Return the [X, Y] coordinate for the center point of the cell that contains the specified text.  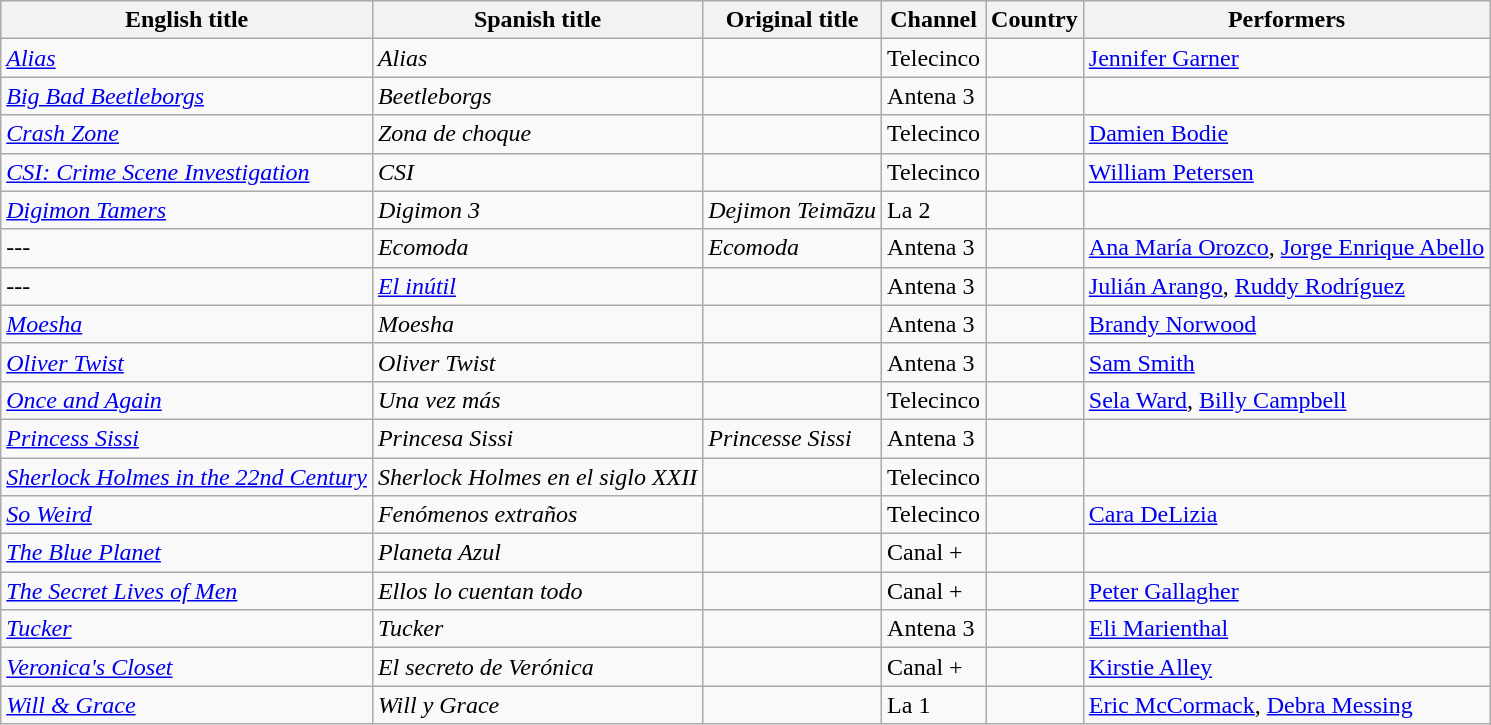
Original title [792, 20]
Digimon Tamers [187, 210]
Sela Ward, Billy Campbell [1286, 400]
Damien Bodie [1286, 134]
Brandy Norwood [1286, 324]
Fenómenos extraños [537, 515]
Cara DeLizia [1286, 515]
Peter Gallagher [1286, 591]
Country [1035, 20]
Kirstie Alley [1286, 667]
Sherlock Holmes in the 22nd Century [187, 477]
Digimon 3 [537, 210]
Sherlock Holmes en el siglo XXII [537, 477]
English title [187, 20]
Veronica's Closet [187, 667]
Channel [934, 20]
So Weird [187, 515]
CSI: Crime Scene Investigation [187, 172]
Zona de choque [537, 134]
Princesse Sissi [792, 438]
Performers [1286, 20]
William Petersen [1286, 172]
Crash Zone [187, 134]
Princess Sissi [187, 438]
Once and Again [187, 400]
El secreto de Verónica [537, 667]
Eric McCormack, Debra Messing [1286, 705]
Julián Arango, Ruddy Rodríguez [1286, 286]
Big Bad Beetleborgs [187, 96]
Dejimon Teimāzu [792, 210]
Planeta Azul [537, 553]
CSI [537, 172]
The Secret Lives of Men [187, 591]
Sam Smith [1286, 362]
Una vez más [537, 400]
Will y Grace [537, 705]
Spanish title [537, 20]
Beetleborgs [537, 96]
La 1 [934, 705]
El inútil [537, 286]
Eli Marienthal [1286, 629]
Ellos lo cuentan todo [537, 591]
The Blue Planet [187, 553]
La 2 [934, 210]
Princesa Sissi [537, 438]
Jennifer Garner [1286, 58]
Ana María Orozco, Jorge Enrique Abello [1286, 248]
Will & Grace [187, 705]
